Return (X, Y) of the center of cell containing provided text 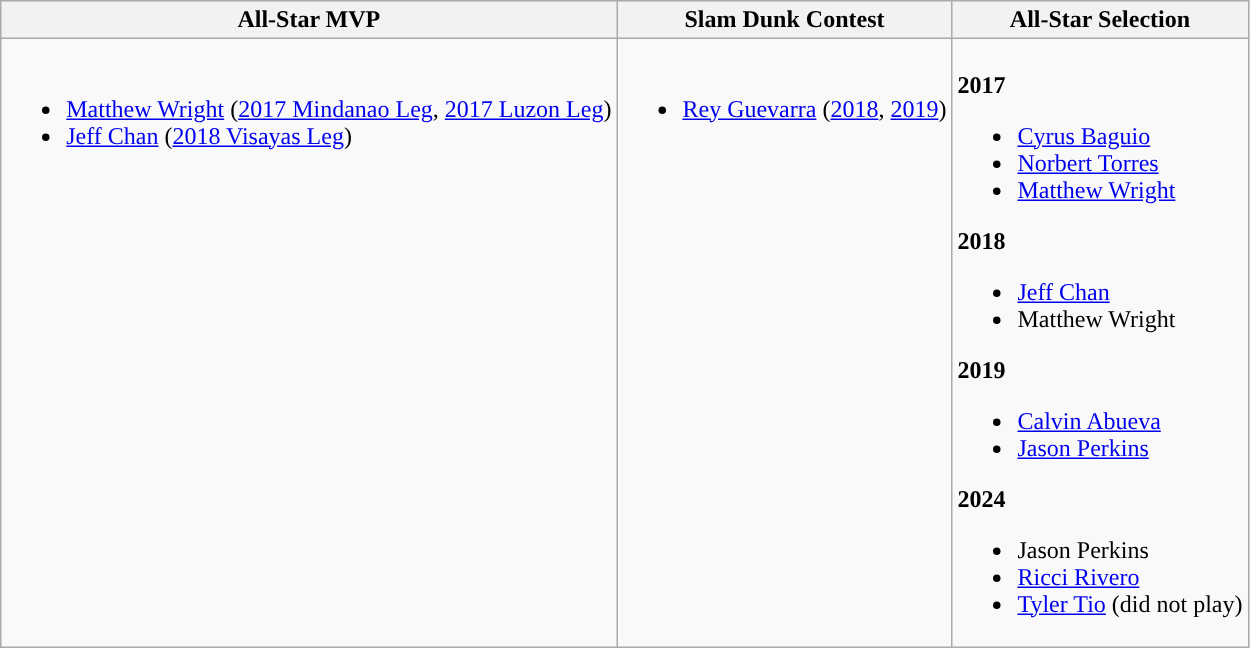
Slam Dunk Contest (784, 20)
Matthew Wright (2017 Mindanao Leg, 2017 Luzon Leg)Jeff Chan (2018 Visayas Leg) (309, 343)
Rey Guevarra (2018, 2019) (784, 343)
All-Star MVP (309, 20)
All-Star Selection (1100, 20)
